Locate the cell with the specified text and output its (x, y) center coordinate. 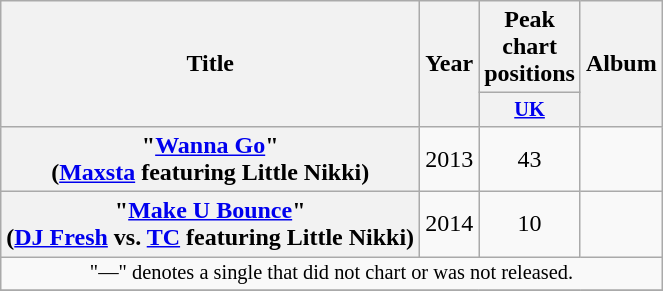
Year (450, 64)
"Wanna Go"(Maxsta featuring Little Nikki) (210, 158)
UK (530, 110)
"—" denotes a single that did not chart or was not released. (332, 274)
"Make U Bounce"(DJ Fresh vs. TC featuring Little Nikki) (210, 224)
Title (210, 64)
10 (530, 224)
2013 (450, 158)
43 (530, 158)
Album (621, 64)
Peak chart positions (530, 47)
2014 (450, 224)
